Determine the [x, y] coordinate at the center of the cell enclosing the given text.  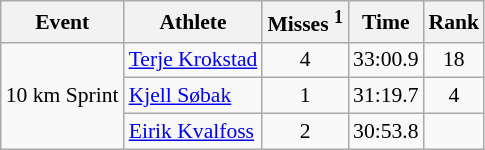
10 km Sprint [62, 96]
Time [386, 22]
Eirik Kvalfoss [194, 132]
Rank [454, 22]
Event [62, 22]
Kjell Søbak [194, 96]
Athlete [194, 22]
18 [454, 60]
2 [305, 132]
30:53.8 [386, 132]
31:19.7 [386, 96]
Misses 1 [305, 22]
Terje Krokstad [194, 60]
1 [305, 96]
33:00.9 [386, 60]
